Search for the cell housing the specified text and yield its (x, y) center coordinate. 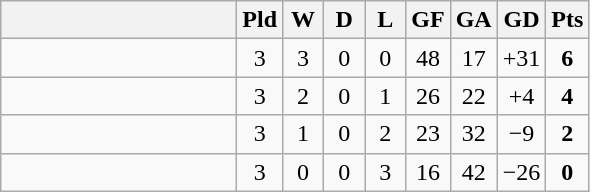
−26 (522, 172)
4 (568, 96)
+31 (522, 58)
17 (474, 58)
16 (428, 172)
48 (428, 58)
+4 (522, 96)
GD (522, 20)
GA (474, 20)
22 (474, 96)
Pts (568, 20)
6 (568, 58)
D (344, 20)
23 (428, 134)
26 (428, 96)
Pld (260, 20)
W (304, 20)
GF (428, 20)
−9 (522, 134)
42 (474, 172)
L (386, 20)
32 (474, 134)
